Determine the (X, Y) coordinate at the center of the cell enclosing the given text.  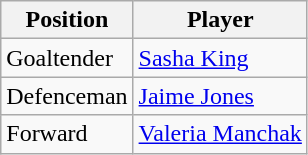
Sasha King (220, 58)
Player (220, 20)
Valeria Manchak (220, 134)
Position (67, 20)
Jaime Jones (220, 96)
Defenceman (67, 96)
Goaltender (67, 58)
Forward (67, 134)
